Return the [x, y] coordinate for the center point of the cell that contains the specified text.  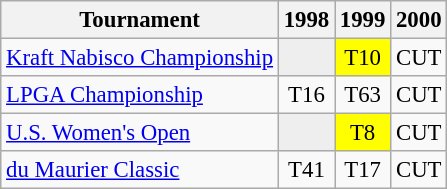
T10 [363, 58]
Tournament [140, 20]
U.S. Women's Open [140, 133]
1999 [363, 20]
1998 [306, 20]
T8 [363, 133]
T16 [306, 95]
2000 [419, 20]
T41 [306, 170]
LPGA Championship [140, 95]
T63 [363, 95]
du Maurier Classic [140, 170]
Kraft Nabisco Championship [140, 58]
T17 [363, 170]
